Locate the cell with the specified text and output its [x, y] center coordinate. 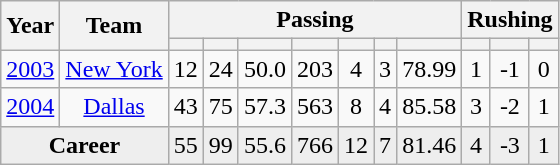
81.46 [430, 145]
New York [114, 69]
57.3 [264, 107]
99 [220, 145]
Dallas [114, 107]
Passing [314, 20]
55 [186, 145]
24 [220, 69]
Rushing [510, 20]
55.6 [264, 145]
-2 [510, 107]
43 [186, 107]
50.0 [264, 69]
0 [544, 69]
2004 [30, 107]
203 [314, 69]
Year [30, 26]
563 [314, 107]
Career [84, 145]
Team [114, 26]
-3 [510, 145]
2003 [30, 69]
-1 [510, 69]
75 [220, 107]
7 [386, 145]
8 [356, 107]
766 [314, 145]
85.58 [430, 107]
78.99 [430, 69]
